Return the [x, y] coordinate for the center point of the cell that contains the specified text.  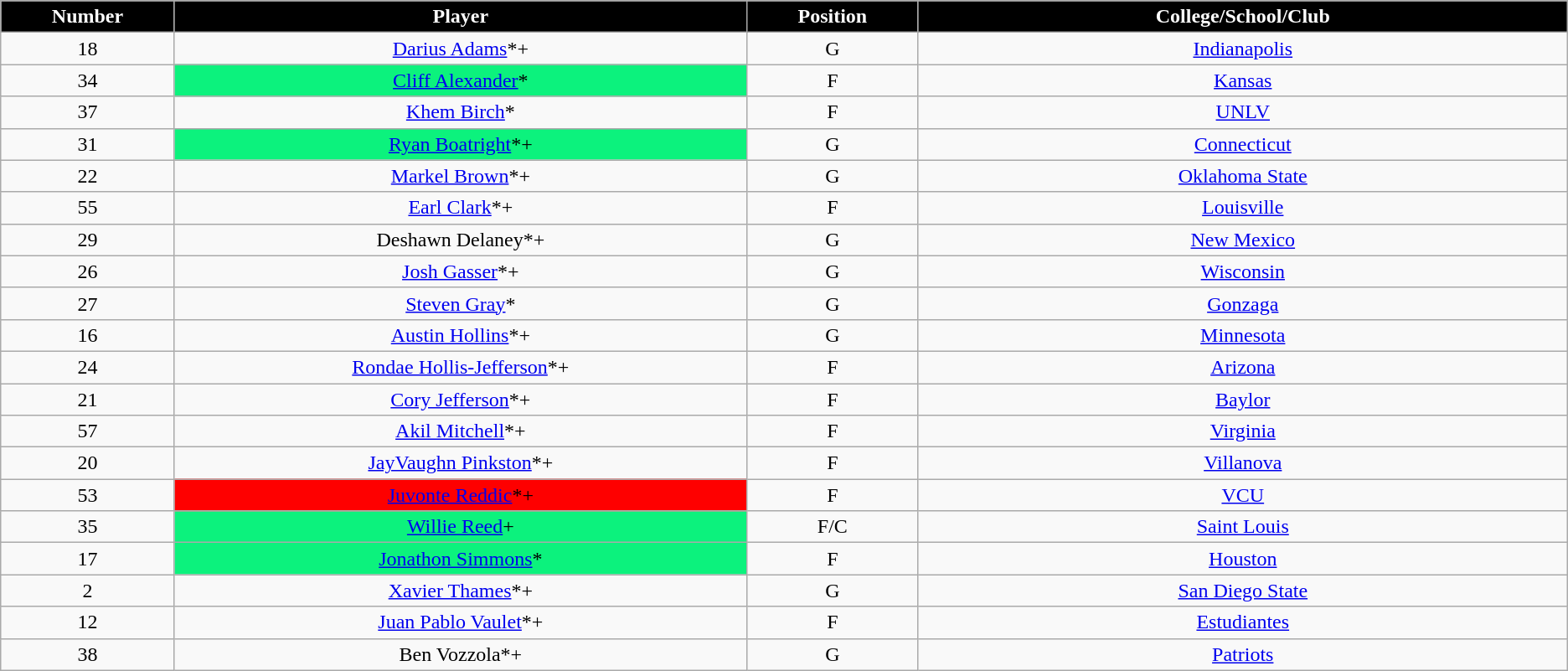
Indianapolis [1243, 49]
Austin Hollins*+ [461, 335]
Position [833, 17]
Gonzaga [1243, 303]
Baylor [1243, 400]
Virginia [1243, 431]
UNLV [1243, 112]
Juvonte Reddic*+ [461, 495]
JayVaughn Pinkston*+ [461, 463]
Xavier Thames*+ [461, 591]
Connecticut [1243, 144]
Khem Birch* [461, 112]
37 [88, 112]
17 [88, 559]
Arizona [1243, 367]
Patriots [1243, 654]
Jonathon Simmons* [461, 559]
31 [88, 144]
27 [88, 303]
Earl Clark*+ [461, 208]
Akil Mitchell*+ [461, 431]
Deshawn Delaney*+ [461, 240]
VCU [1243, 495]
F/C [833, 527]
Darius Adams*+ [461, 49]
57 [88, 431]
34 [88, 80]
Oklahoma State [1243, 176]
Ryan Boatright*+ [461, 144]
Markel Brown*+ [461, 176]
Player [461, 17]
San Diego State [1243, 591]
Juan Pablo Vaulet*+ [461, 622]
Louisville [1243, 208]
22 [88, 176]
35 [88, 527]
2 [88, 591]
Minnesota [1243, 335]
Steven Gray* [461, 303]
12 [88, 622]
Ben Vozzola*+ [461, 654]
Estudiantes [1243, 622]
Saint Louis [1243, 527]
Josh Gasser*+ [461, 271]
29 [88, 240]
Rondae Hollis-Jefferson*+ [461, 367]
Cory Jefferson*+ [461, 400]
38 [88, 654]
21 [88, 400]
20 [88, 463]
Villanova [1243, 463]
55 [88, 208]
Number [88, 17]
Kansas [1243, 80]
24 [88, 367]
New Mexico [1243, 240]
18 [88, 49]
Houston [1243, 559]
College/School/Club [1243, 17]
53 [88, 495]
26 [88, 271]
Cliff Alexander* [461, 80]
Wisconsin [1243, 271]
Willie Reed+ [461, 527]
16 [88, 335]
